Return (x, y) of the center of cell containing provided text 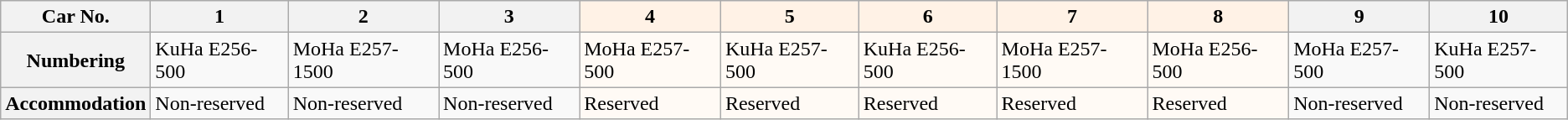
Numbering (75, 60)
9 (1359, 17)
3 (509, 17)
4 (650, 17)
1 (219, 17)
10 (1499, 17)
6 (928, 17)
5 (789, 17)
Accommodation (75, 103)
2 (364, 17)
8 (1218, 17)
7 (1072, 17)
Car No. (75, 17)
